Search for the cell housing the specified text and yield its (X, Y) center coordinate. 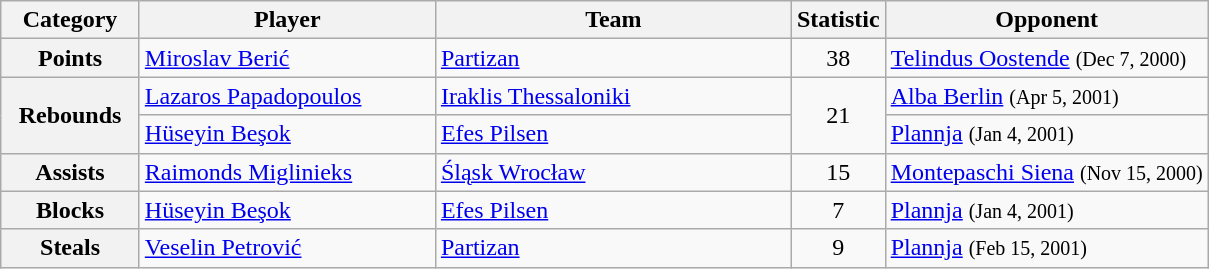
Category (70, 20)
21 (838, 115)
Miroslav Berić (287, 58)
Points (70, 58)
Blocks (70, 210)
Montepaschi Siena (Nov 15, 2000) (1046, 172)
Rebounds (70, 115)
Lazaros Papadopoulos (287, 96)
Opponent (1046, 20)
15 (838, 172)
Iraklis Thessaloniki (613, 96)
Steals (70, 248)
Śląsk Wrocław (613, 172)
7 (838, 210)
Telindus Oostende (Dec 7, 2000) (1046, 58)
38 (838, 58)
Team (613, 20)
Alba Berlin (Apr 5, 2001) (1046, 96)
Veselin Petrović (287, 248)
Raimonds Miglinieks (287, 172)
Statistic (838, 20)
Player (287, 20)
Plannja (Feb 15, 2001) (1046, 248)
Assists (70, 172)
9 (838, 248)
